Output the (x, y) coordinate of the center of the cell containing the given text.  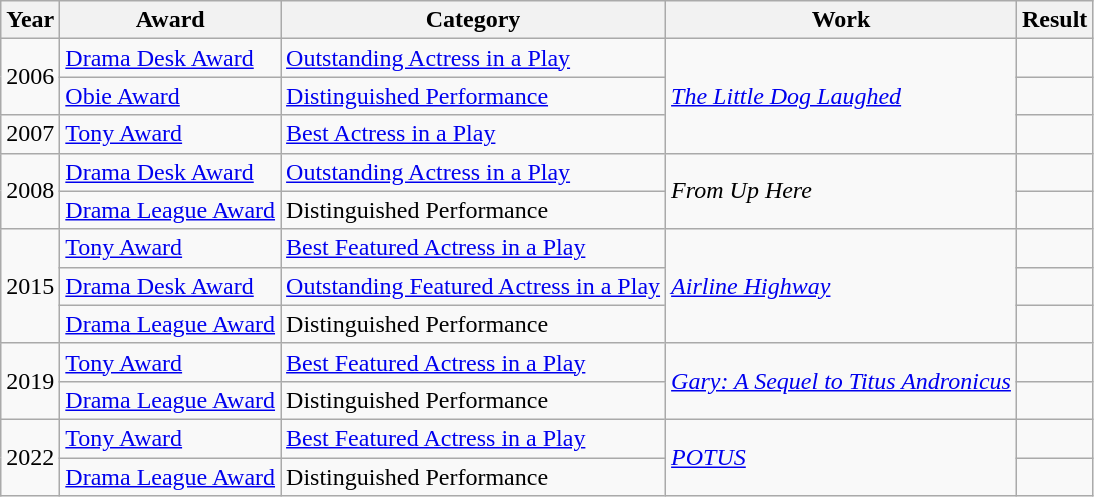
2006 (30, 77)
2022 (30, 457)
Year (30, 20)
Work (842, 20)
2007 (30, 134)
2008 (30, 191)
2015 (30, 286)
Result (1054, 20)
Best Actress in a Play (474, 134)
2019 (30, 381)
Outstanding Featured Actress in a Play (474, 286)
The Little Dog Laughed (842, 96)
Obie Award (170, 96)
Award (170, 20)
Category (474, 20)
Airline Highway (842, 286)
Gary: A Sequel to Titus Andronicus (842, 381)
From Up Here (842, 191)
POTUS (842, 457)
